Search for the cell housing the specified text and yield its (X, Y) center coordinate. 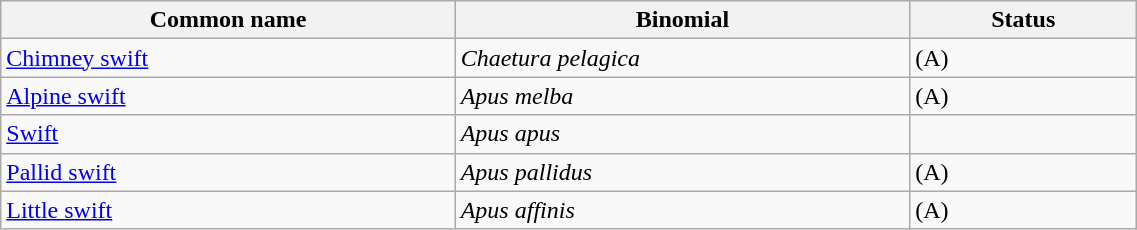
Chimney swift (228, 58)
Alpine swift (228, 96)
Binomial (682, 20)
Chaetura pelagica (682, 58)
Common name (228, 20)
Apus melba (682, 96)
Status (1024, 20)
Pallid swift (228, 172)
Apus affinis (682, 210)
Little swift (228, 210)
Apus pallidus (682, 172)
Apus apus (682, 134)
Swift (228, 134)
